Find where the given text appears and provide that cell's center as (x, y) coordinate. 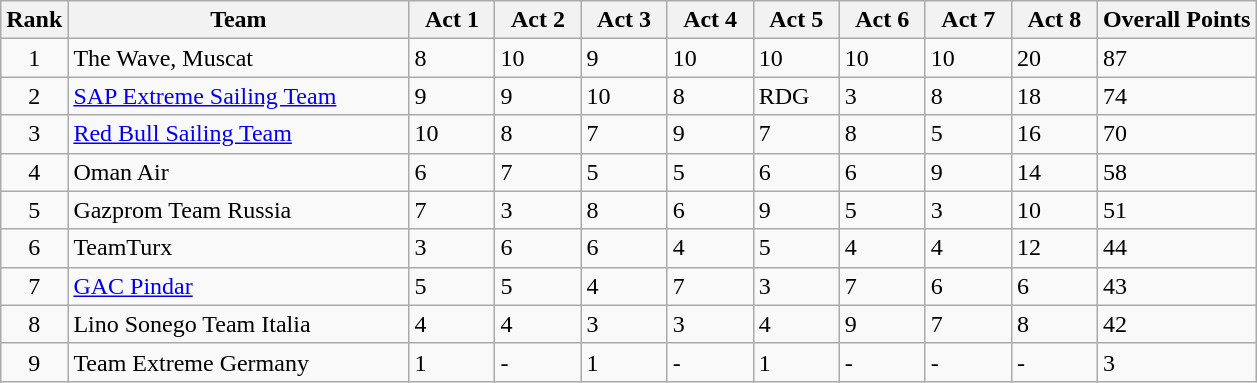
TeamTurx (238, 248)
RDG (796, 96)
GAC Pindar (238, 286)
2 (34, 96)
Oman Air (238, 172)
87 (1176, 58)
Act 2 (538, 20)
The Wave, Muscat (238, 58)
SAP Extreme Sailing Team (238, 96)
Act 3 (624, 20)
51 (1176, 210)
Gazprom Team Russia (238, 210)
Act 1 (452, 20)
16 (1054, 134)
Act 6 (882, 20)
Lino Sonego Team Italia (238, 324)
74 (1176, 96)
Act 4 (710, 20)
42 (1176, 324)
Overall Points (1176, 20)
70 (1176, 134)
Act 5 (796, 20)
14 (1054, 172)
12 (1054, 248)
Team Extreme Germany (238, 362)
43 (1176, 286)
18 (1054, 96)
Team (238, 20)
Act 8 (1054, 20)
Red Bull Sailing Team (238, 134)
Act 7 (968, 20)
44 (1176, 248)
20 (1054, 58)
58 (1176, 172)
Rank (34, 20)
